Scan for the cell matching the given text and deliver its [X, Y] coordinate at center. 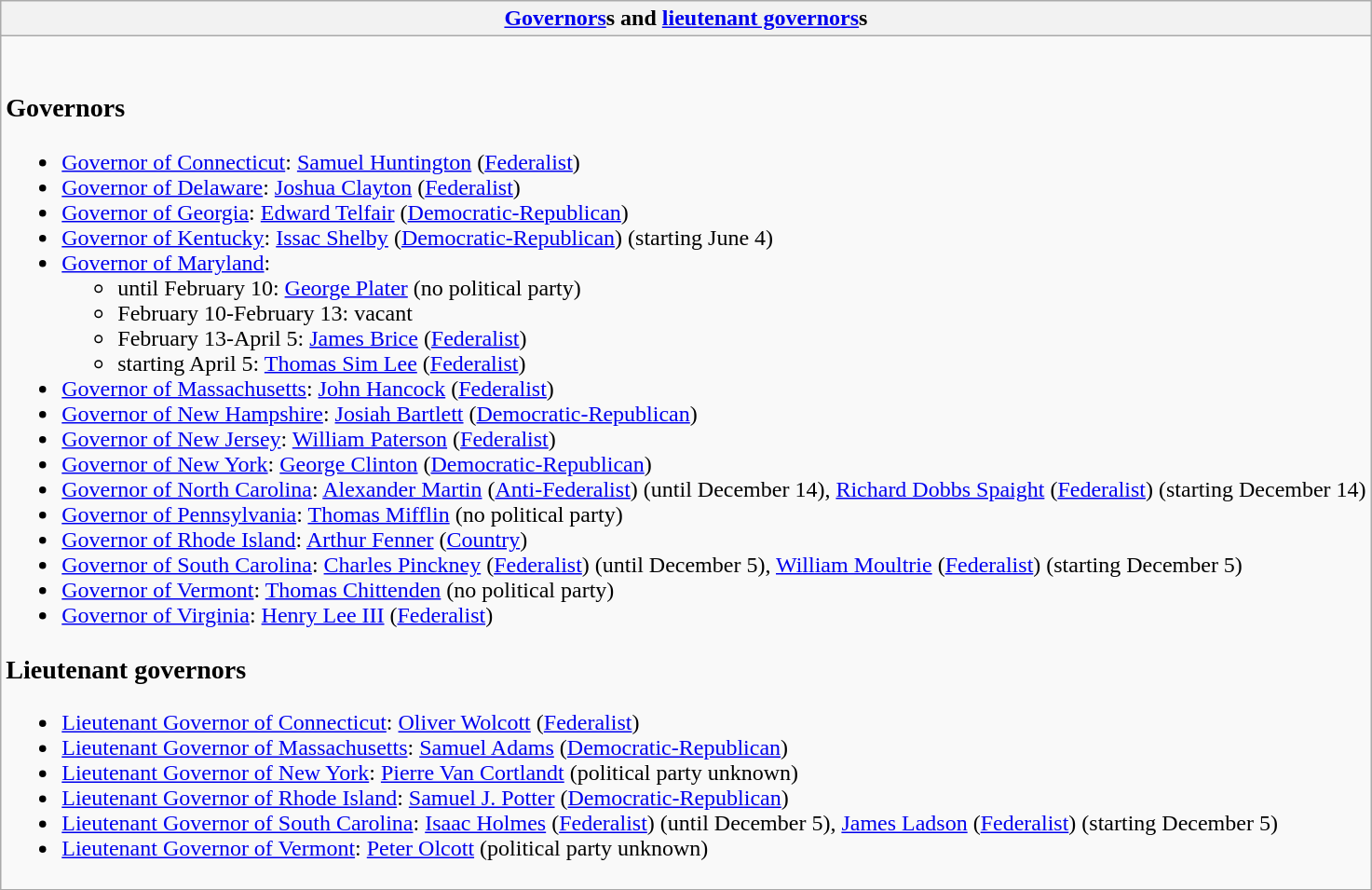
Governorss and lieutenant governorss [686, 19]
